Locate the cell with the specified text and output its [x, y] center coordinate. 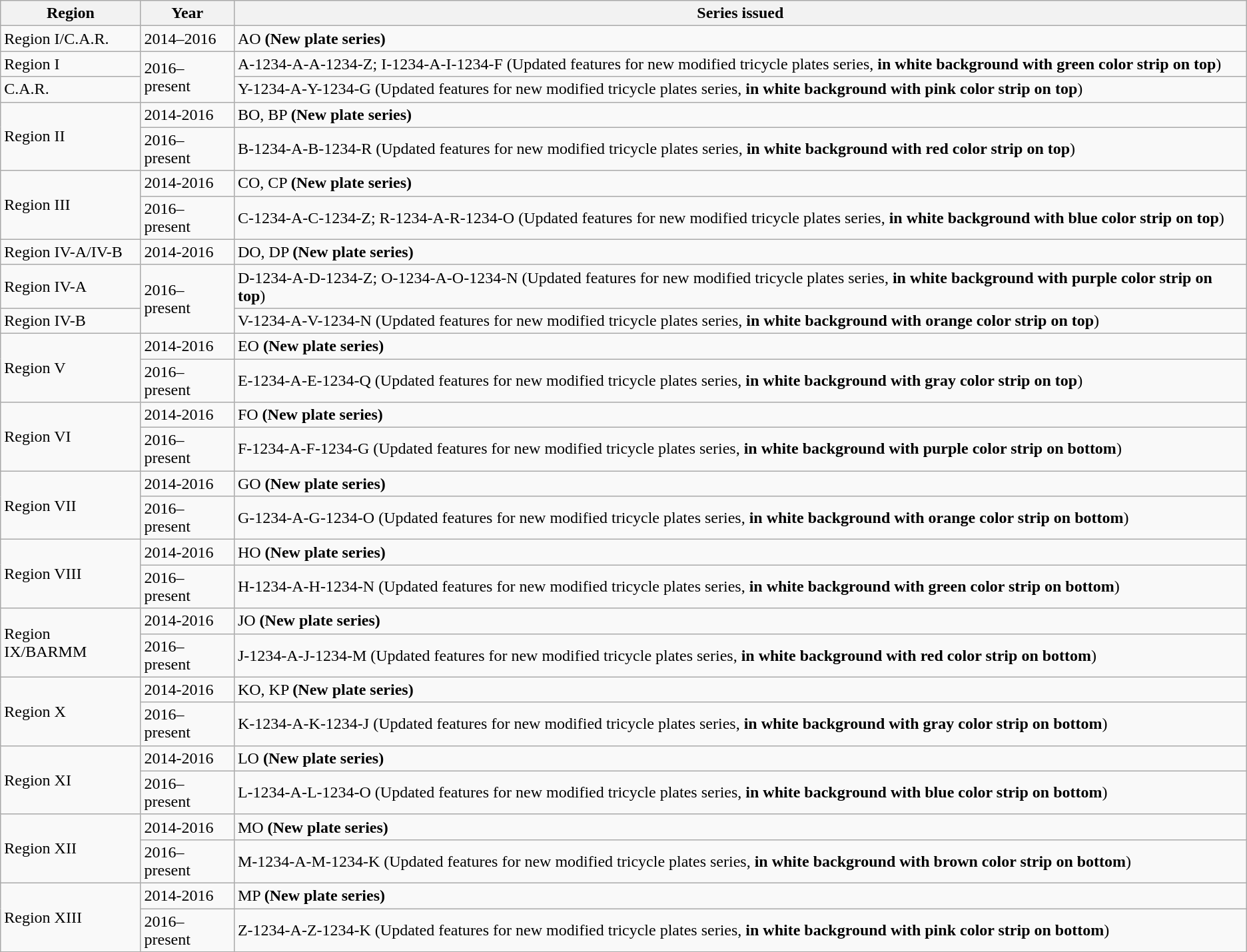
M-1234-A-M-1234-K (Updated features for new modified tricycle plates series, in white background with brown color strip on bottom) [740, 861]
Region IV-B [71, 320]
DO, DP (New plate series) [740, 252]
Region III [71, 205]
Z-1234-A-Z-1234-K (Updated features for new modified tricycle plates series, in white background with pink color strip on bottom) [740, 930]
FO (New plate series) [740, 415]
L-1234-A-L-1234-O (Updated features for new modified tricycle plates series, in white background with blue color strip on bottom) [740, 793]
KO, KP (New plate series) [740, 690]
HO (New plate series) [740, 552]
Region IV-A [71, 286]
J-1234-A-J-1234-M (Updated features for new modified tricycle plates series, in white background with red color strip on bottom) [740, 656]
EO (New plate series) [740, 346]
Region XII [71, 849]
C-1234-A-C-1234-Z; R-1234-A-R-1234-O (Updated features for new modified tricycle plates series, in white background with blue color strip on top) [740, 217]
Region IX/BARMM [71, 642]
Region X [71, 712]
Region XIII [71, 917]
Region VIII [71, 574]
Y-1234-A-Y-1234-G (Updated features for new modified tricycle plates series, in white background with pink color strip on top) [740, 89]
Series issued [740, 13]
BO, BP (New plate series) [740, 115]
MO (New plate series) [740, 827]
Region VI [71, 437]
Region XI [71, 779]
Year [187, 13]
Region I/C.A.R. [71, 39]
G-1234-A-G-1234-O (Updated features for new modified tricycle plates series, in white background with orange color strip on bottom) [740, 518]
H-1234-A-H-1234-N (Updated features for new modified tricycle plates series, in white background with green color strip on bottom) [740, 586]
JO (New plate series) [740, 621]
CO, CP (New plate series) [740, 183]
Region V [71, 368]
K-1234-A-K-1234-J (Updated features for new modified tricycle plates series, in white background with gray color strip on bottom) [740, 723]
E-1234-A-E-1234-Q (Updated features for new modified tricycle plates series, in white background with gray color strip on top) [740, 380]
V-1234-A-V-1234-N (Updated features for new modified tricycle plates series, in white background with orange color strip on top) [740, 320]
D-1234-A-D-1234-Z; O-1234-A-O-1234-N (Updated features for new modified tricycle plates series, in white background with purple color strip on top) [740, 286]
Region II [71, 136]
Region [71, 13]
B-1234-A-B-1234-R (Updated features for new modified tricycle plates series, in white background with red color strip on top) [740, 149]
A-1234-A-A-1234-Z; I-1234-A-I-1234-F (Updated features for new modified tricycle plates series, in white background with green color strip on top) [740, 64]
Region VII [71, 505]
2014–2016 [187, 39]
Region IV-A/IV-B [71, 252]
GO (New plate series) [740, 484]
F-1234-A-F-1234-G (Updated features for new modified tricycle plates series, in white background with purple color strip on bottom) [740, 449]
MP (New plate series) [740, 895]
C.A.R. [71, 89]
Region I [71, 64]
AO (New plate series) [740, 39]
LO (New plate series) [740, 758]
